Locate the cell with the specified text and output its [X, Y] center coordinate. 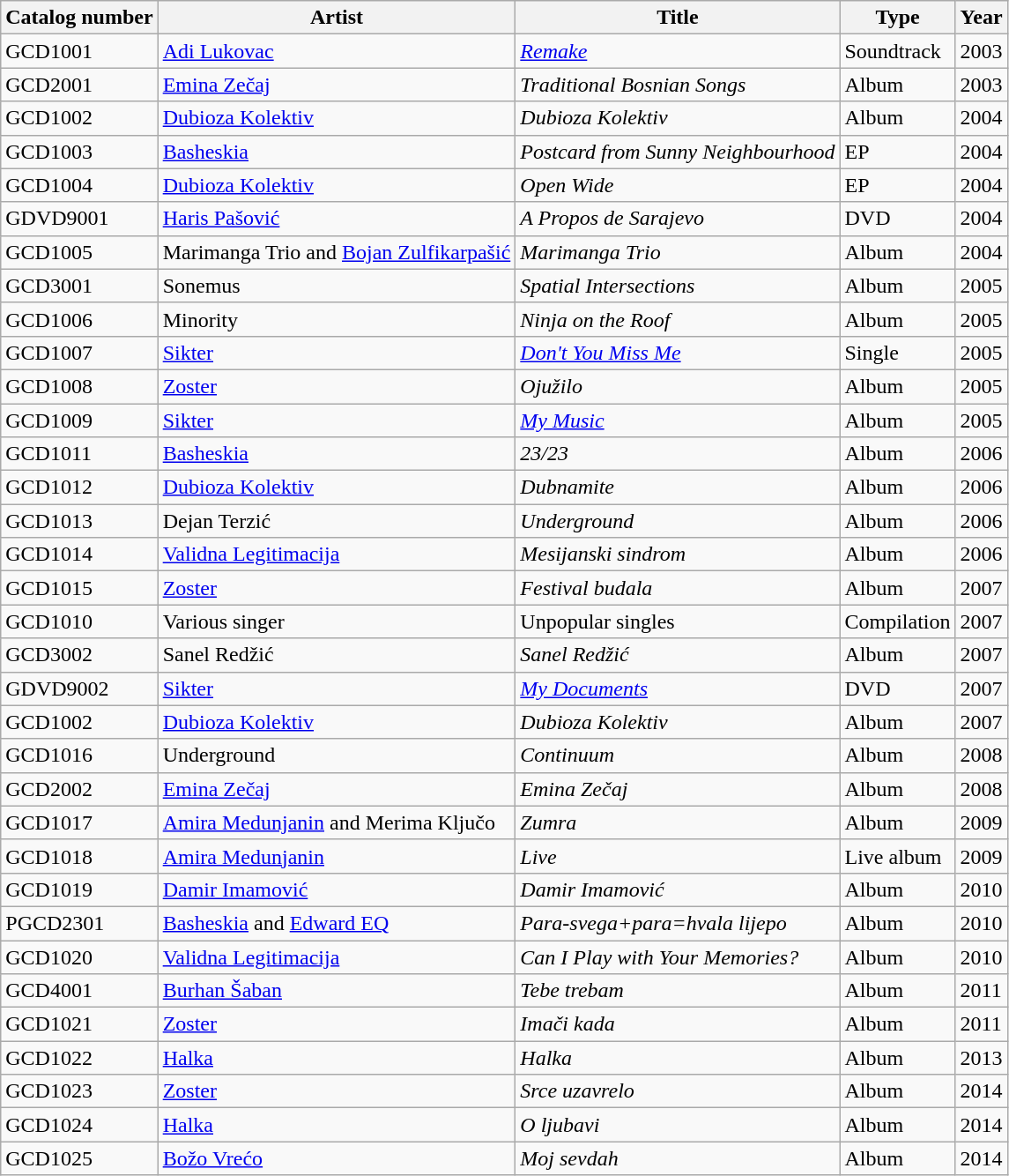
GCD1016 [79, 755]
A Propos de Sarajevo [678, 219]
Para-svega+para=hvala lijepo [678, 923]
Sonemus [337, 286]
Haris Pašović [337, 219]
GCD1010 [79, 621]
Open Wide [678, 185]
Moj sevdah [678, 1158]
Don't You Miss Me [678, 353]
GCD1006 [79, 319]
O ljubavi [678, 1125]
GDVD9002 [79, 688]
GCD1011 [79, 454]
Title [678, 18]
Ninja on the Roof [678, 319]
GCD1015 [79, 588]
Marimanga Trio and Bojan Zulfikarpašić [337, 252]
Soundtrack [897, 51]
Catalog number [79, 18]
GCD1018 [79, 856]
GDVD9001 [79, 219]
Remake [678, 51]
GCD1005 [79, 252]
Tebe trebam [678, 991]
GCD3002 [79, 655]
Artist [337, 18]
23/23 [678, 454]
GCD2002 [79, 789]
GCD1024 [79, 1125]
GCD1021 [79, 1024]
GCD1017 [79, 822]
Minority [337, 319]
Year [982, 18]
Marimanga Trio [678, 252]
Live [678, 856]
Burhan Šaban [337, 991]
Dubnamite [678, 488]
Ojužilo [678, 386]
GCD1023 [79, 1091]
GCD1025 [79, 1158]
GCD1007 [79, 353]
GCD1022 [79, 1058]
GCD2001 [79, 85]
Zumra [678, 822]
Compilation [897, 621]
GCD3001 [79, 286]
GCD1012 [79, 488]
GCD1014 [79, 555]
GCD1009 [79, 421]
Mesijanski sindrom [678, 555]
Unpopular singles [678, 621]
Božo Vrećo [337, 1158]
Srce uzavrelo [678, 1091]
Various singer [337, 621]
2013 [982, 1058]
Single [897, 353]
Spatial Intersections [678, 286]
GCD1019 [79, 889]
GCD1008 [79, 386]
Type [897, 18]
Basheskia and Edward EQ [337, 923]
Imači kada [678, 1024]
Dejan Terzić [337, 521]
GCD1013 [79, 521]
Postcard from Sunny Neighbourhood [678, 152]
GCD1001 [79, 51]
GCD4001 [79, 991]
Can I Play with Your Memories? [678, 956]
GCD1003 [79, 152]
Amira Medunjanin [337, 856]
Live album [897, 856]
GCD1020 [79, 956]
GCD1004 [79, 185]
My Documents [678, 688]
Continuum [678, 755]
PGCD2301 [79, 923]
My Music [678, 421]
Traditional Bosnian Songs [678, 85]
Amira Medunjanin and Merima Ključo [337, 822]
Adi Lukovac [337, 51]
Festival budala [678, 588]
